Output the (X, Y) coordinate of the center of the cell containing the given text.  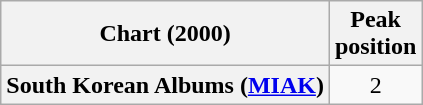
Chart (2000) (166, 34)
South Korean Albums (MIAK) (166, 85)
2 (375, 85)
Peakposition (375, 34)
